Pinpoint the cell where the given text exists, returning its (x, y) midpoint coordinate. 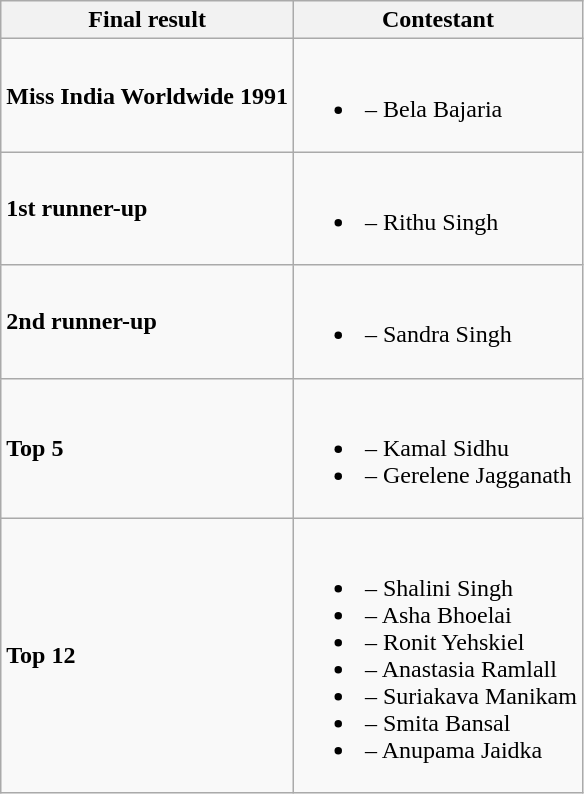
– Sandra Singh (438, 322)
– Kamal Sidhu – Gerelene Jagganath (438, 448)
– Shalini Singh – Asha Bhoelai – Ronit Yehskiel – Anastasia Ramlall – Suriakava Manikam – Smita Bansal – Anupama Jaidka (438, 656)
Contestant (438, 20)
Final result (148, 20)
Top 5 (148, 448)
1st runner-up (148, 208)
2nd runner-up (148, 322)
Top 12 (148, 656)
– Bela Bajaria (438, 96)
Miss India Worldwide 1991 (148, 96)
– Rithu Singh (438, 208)
